From the cell containing the given text, extract its center point as (x, y) coordinate. 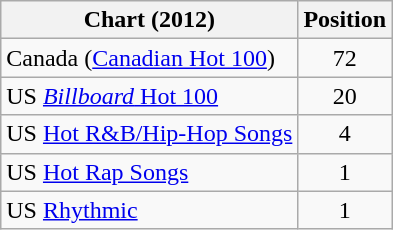
Canada (Canadian Hot 100) (150, 58)
Chart (2012) (150, 20)
72 (345, 58)
US Billboard Hot 100 (150, 96)
Position (345, 20)
US Hot Rap Songs (150, 172)
US Hot R&B/Hip-Hop Songs (150, 134)
US Rhythmic (150, 210)
20 (345, 96)
4 (345, 134)
